Detect which cell encompasses the target text, then output its [x, y] center coordinate. 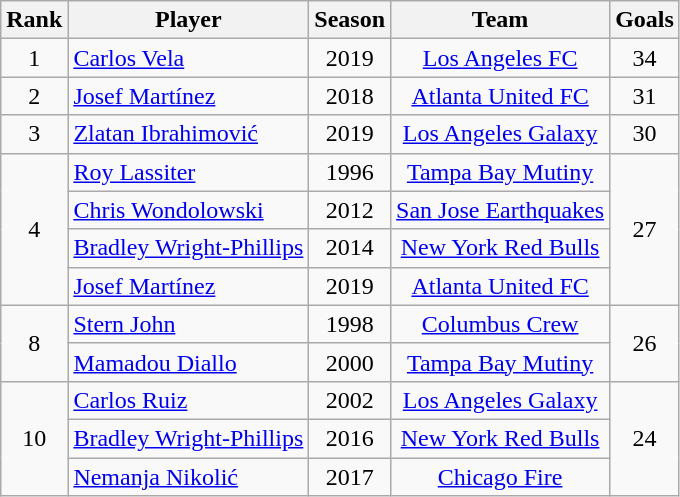
3 [34, 134]
34 [645, 58]
2017 [350, 477]
30 [645, 134]
2016 [350, 438]
2014 [350, 248]
Carlos Vela [188, 58]
Goals [645, 20]
Roy Lassiter [188, 172]
Chicago Fire [500, 477]
27 [645, 229]
Season [350, 20]
Rank [34, 20]
1998 [350, 324]
Los Angeles FC [500, 58]
Nemanja Nikolić [188, 477]
2 [34, 96]
1 [34, 58]
Stern John [188, 324]
2002 [350, 400]
10 [34, 438]
Zlatan Ibrahimović [188, 134]
Mamadou Diallo [188, 362]
2012 [350, 210]
Carlos Ruiz [188, 400]
2000 [350, 362]
24 [645, 438]
26 [645, 343]
8 [34, 343]
Columbus Crew [500, 324]
31 [645, 96]
Chris Wondolowski [188, 210]
San Jose Earthquakes [500, 210]
2018 [350, 96]
1996 [350, 172]
Team [500, 20]
4 [34, 229]
Player [188, 20]
